For the text-containing cell, return its midpoint in (x, y) coordinate format. 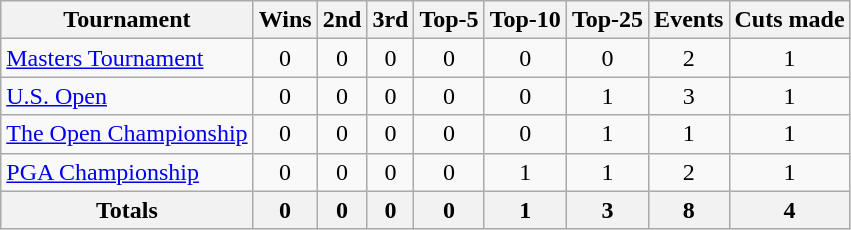
Wins (285, 20)
Tournament (127, 20)
Totals (127, 210)
PGA Championship (127, 172)
U.S. Open (127, 96)
Top-5 (449, 20)
Events (689, 20)
3rd (390, 20)
Top-25 (607, 20)
4 (790, 210)
The Open Championship (127, 134)
Top-10 (525, 20)
Masters Tournament (127, 58)
Cuts made (790, 20)
8 (689, 210)
2nd (342, 20)
